Locate the cell with the specified text and output its (x, y) center coordinate. 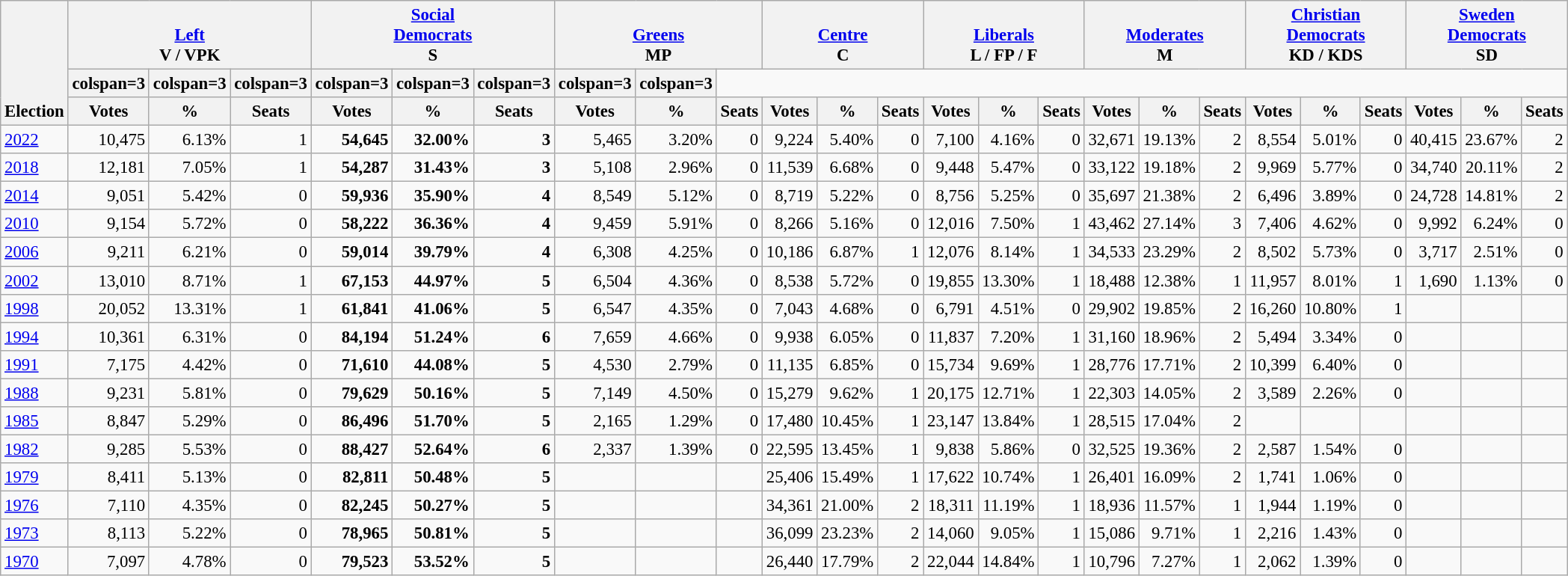
8,113 (108, 533)
6.21% (189, 252)
9,459 (594, 224)
4.68% (848, 308)
35.90% (433, 196)
44.97% (433, 281)
5.42% (189, 196)
2014 (34, 196)
12,016 (951, 224)
ChristianDemocratsKD / KDS (1325, 35)
4.25% (676, 252)
9,938 (790, 337)
9,285 (108, 449)
Election (34, 63)
10,186 (790, 252)
1979 (34, 477)
4.66% (676, 337)
7,659 (594, 337)
1970 (34, 562)
1,690 (1434, 281)
1.54% (1331, 449)
11,539 (790, 168)
2006 (34, 252)
ModeratesM (1165, 35)
4.51% (1008, 308)
9,224 (790, 140)
7,043 (790, 308)
17.71% (1169, 364)
8.01% (1331, 281)
51.24% (433, 337)
7,149 (594, 393)
20.11% (1491, 168)
6.13% (189, 140)
5.73% (1331, 252)
4.36% (676, 281)
CentreC (842, 35)
5.86% (1008, 449)
6.31% (189, 337)
3,717 (1434, 252)
9,969 (1273, 168)
5.13% (189, 477)
10.74% (1008, 477)
26,401 (1111, 477)
14.81% (1491, 196)
1973 (34, 533)
2,216 (1273, 533)
5.53% (189, 449)
58,222 (351, 224)
78,965 (351, 533)
19,855 (951, 281)
2010 (34, 224)
29,902 (1111, 308)
6.68% (848, 168)
3.34% (1331, 337)
32,671 (1111, 140)
13.84% (1008, 421)
79,523 (351, 562)
5.40% (848, 140)
11,837 (951, 337)
5,494 (1273, 337)
19.13% (1169, 140)
44.08% (433, 364)
3.89% (1331, 196)
11.19% (1008, 505)
12,076 (951, 252)
6.24% (1491, 224)
4.50% (676, 393)
5.29% (189, 421)
1998 (34, 308)
2018 (34, 168)
5,108 (594, 168)
2.51% (1491, 252)
25,406 (790, 477)
6,504 (594, 281)
41.06% (433, 308)
6.05% (848, 337)
10,475 (108, 140)
7,100 (951, 140)
10.45% (848, 421)
1985 (34, 421)
12.71% (1008, 393)
34,533 (1111, 252)
9,211 (108, 252)
17.04% (1169, 421)
15,086 (1111, 533)
24,728 (1434, 196)
7,406 (1273, 224)
7,175 (108, 364)
53.52% (433, 562)
13.31% (189, 308)
7.05% (189, 168)
12,181 (108, 168)
9,992 (1434, 224)
2,062 (1273, 562)
59,936 (351, 196)
8,719 (790, 196)
13,010 (108, 281)
6,308 (594, 252)
4.78% (189, 562)
7.20% (1008, 337)
9,231 (108, 393)
23.23% (848, 533)
15.49% (848, 477)
4.16% (1008, 140)
36.36% (433, 224)
18,936 (1111, 505)
18,311 (951, 505)
13.45% (848, 449)
31.43% (433, 168)
5,465 (594, 140)
59,014 (351, 252)
8,266 (790, 224)
22,303 (1111, 393)
8,847 (108, 421)
50.27% (433, 505)
27.14% (1169, 224)
1.43% (1331, 533)
5.01% (1331, 140)
1,741 (1273, 477)
6,791 (951, 308)
2.96% (676, 168)
82,245 (351, 505)
8,538 (790, 281)
8.14% (1008, 252)
9.71% (1169, 533)
9,154 (108, 224)
20,052 (108, 308)
4.62% (1331, 224)
6.85% (848, 364)
34,740 (1434, 168)
11,135 (790, 364)
1982 (34, 449)
1988 (34, 393)
4,530 (594, 364)
32,525 (1111, 449)
2,587 (1273, 449)
54,645 (351, 140)
43,462 (1111, 224)
8,502 (1273, 252)
8,411 (108, 477)
33,122 (1111, 168)
9,448 (951, 168)
18.96% (1169, 337)
2002 (34, 281)
8.71% (189, 281)
9.05% (1008, 533)
67,153 (351, 281)
79,629 (351, 393)
18,488 (1111, 281)
28,776 (1111, 364)
13.30% (1008, 281)
11,957 (1273, 281)
20,175 (951, 393)
7.27% (1169, 562)
36,099 (790, 533)
31,160 (1111, 337)
61,841 (351, 308)
51.70% (433, 421)
21.00% (848, 505)
6.87% (848, 252)
22,595 (790, 449)
10,796 (1111, 562)
19.36% (1169, 449)
23,147 (951, 421)
19.18% (1169, 168)
15,734 (951, 364)
19.85% (1169, 308)
21.38% (1169, 196)
15,279 (790, 393)
8,554 (1273, 140)
50.16% (433, 393)
26,440 (790, 562)
14,060 (951, 533)
6,547 (594, 308)
11.57% (1169, 505)
5.91% (676, 224)
10.80% (1331, 308)
16.09% (1169, 477)
9.62% (848, 393)
88,427 (351, 449)
2,165 (594, 421)
2,337 (594, 449)
52.64% (433, 449)
LeftV / VPK (190, 35)
16,260 (1273, 308)
6,496 (1273, 196)
6.40% (1331, 364)
9.69% (1008, 364)
9,838 (951, 449)
7,097 (108, 562)
7.50% (1008, 224)
SocialDemocratsS (432, 35)
32.00% (433, 140)
71,610 (351, 364)
1.29% (676, 421)
82,811 (351, 477)
50.81% (433, 533)
1976 (34, 505)
10,399 (1273, 364)
23.29% (1169, 252)
GreensMP (658, 35)
1.13% (1491, 281)
8,756 (951, 196)
22,044 (951, 562)
9,051 (108, 196)
14.05% (1169, 393)
8,549 (594, 196)
50.48% (433, 477)
5.12% (676, 196)
LiberalsL / FP / F (1003, 35)
1.19% (1331, 505)
17,480 (790, 421)
5.77% (1331, 168)
5.16% (848, 224)
17,622 (951, 477)
35,697 (1111, 196)
39.79% (433, 252)
1994 (34, 337)
5.81% (189, 393)
2.79% (676, 364)
7,110 (108, 505)
40,415 (1434, 140)
12.38% (1169, 281)
1.06% (1331, 477)
28,515 (1111, 421)
10,361 (108, 337)
2.26% (1331, 393)
1991 (34, 364)
34,361 (790, 505)
23.67% (1491, 140)
2022 (34, 140)
3,589 (1273, 393)
86,496 (351, 421)
14.84% (1008, 562)
54,287 (351, 168)
SwedenDemocratsSD (1486, 35)
1,944 (1273, 505)
3.20% (676, 140)
4.42% (189, 364)
84,194 (351, 337)
5.47% (1008, 168)
17.79% (848, 562)
5.25% (1008, 196)
